Find where the given text appears and provide that cell's center as [X, Y] coordinate. 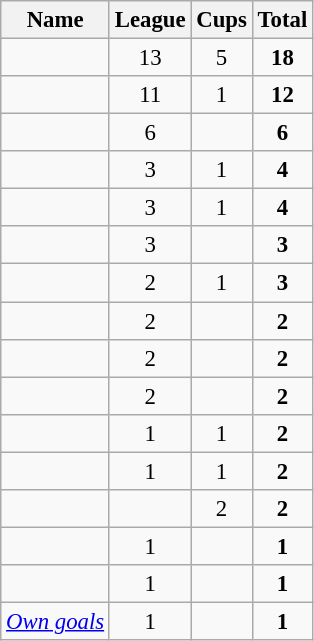
13 [150, 58]
5 [222, 58]
Name [56, 20]
Own goals [56, 621]
12 [282, 95]
11 [150, 95]
Cups [222, 20]
League [150, 20]
18 [282, 58]
Total [282, 20]
